Provide the [X, Y] coordinate of the cell's center where the given text is located.  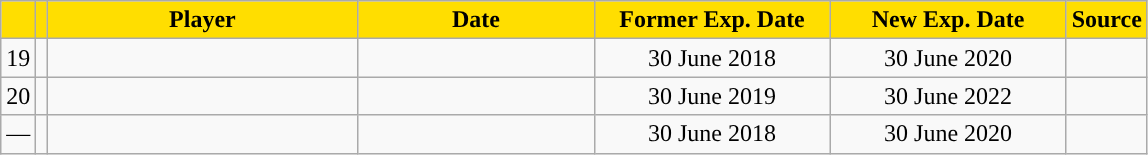
— [18, 134]
New Exp. Date [948, 20]
30 June 2022 [948, 96]
30 June 2019 [712, 96]
Source [1106, 20]
20 [18, 96]
Date [476, 20]
19 [18, 58]
Former Exp. Date [712, 20]
Player [202, 20]
